Return the (X, Y) coordinate for the center point of the cell that contains the specified text.  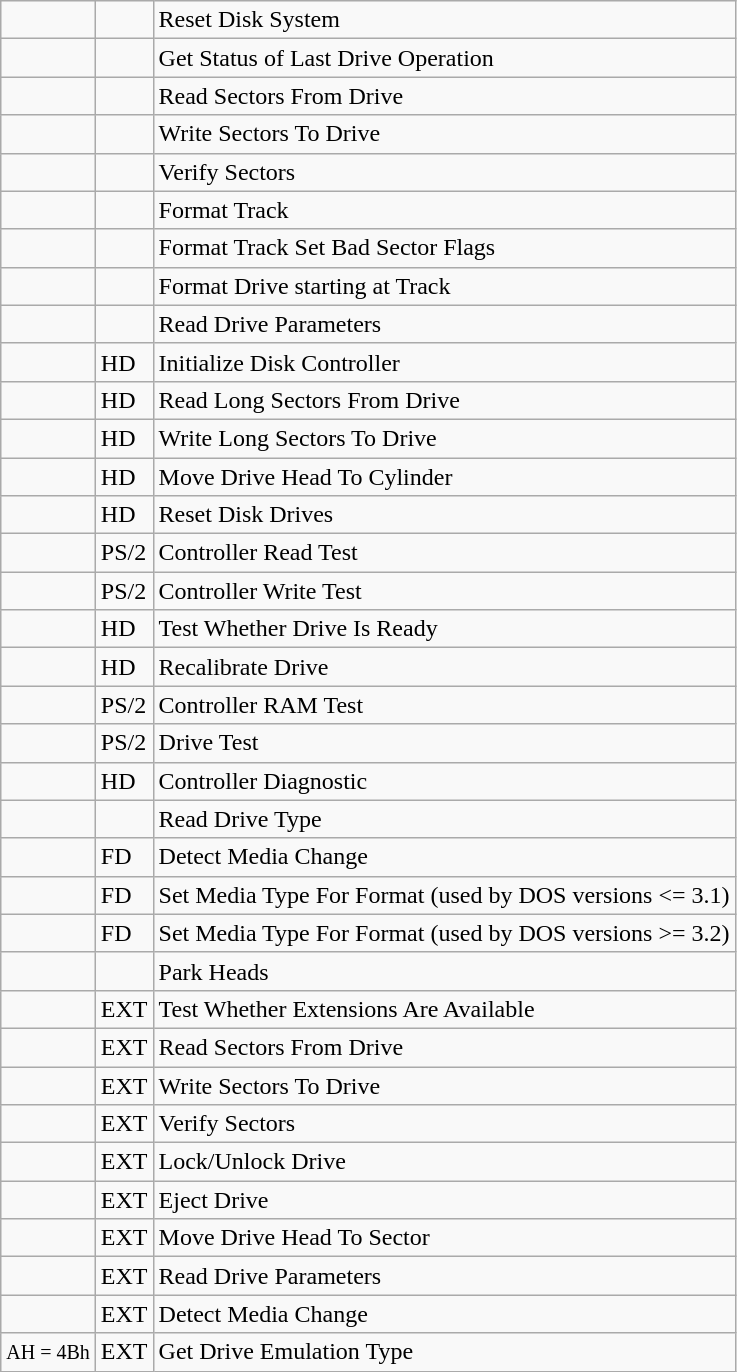
Move Drive Head To Sector (444, 1238)
AH = 4Bh (48, 1352)
Drive Test (444, 743)
Eject Drive (444, 1200)
Move Drive Head To Cylinder (444, 477)
Reset Disk System (444, 20)
Lock/Unlock Drive (444, 1162)
Format Track (444, 210)
Initialize Disk Controller (444, 362)
Write Long Sectors To Drive (444, 438)
Set Media Type For Format (used by DOS versions <= 3.1) (444, 895)
Get Drive Emulation Type (444, 1352)
Test Whether Drive Is Ready (444, 629)
Format Track Set Bad Sector Flags (444, 248)
Controller Read Test (444, 553)
Read Long Sectors From Drive (444, 400)
Read Drive Type (444, 819)
Park Heads (444, 971)
Controller Diagnostic (444, 781)
Format Drive starting at Track (444, 286)
Controller RAM Test (444, 705)
Set Media Type For Format (used by DOS versions >= 3.2) (444, 933)
Recalibrate Drive (444, 667)
Get Status of Last Drive Operation (444, 58)
Reset Disk Drives (444, 515)
Test Whether Extensions Are Available (444, 1009)
Controller Write Test (444, 591)
